For the text-containing cell, return its midpoint in [x, y] coordinate format. 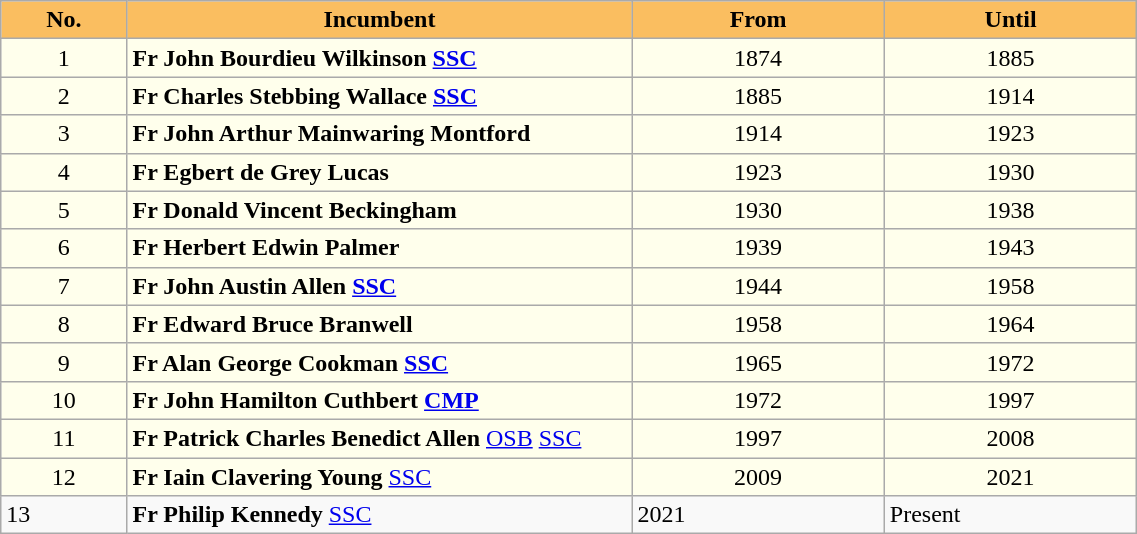
Fr Alan George Cookman SSC [380, 362]
13 [64, 515]
No. [64, 20]
Fr Charles Stebbing Wallace SSC [380, 96]
1 [64, 58]
1964 [1010, 324]
12 [64, 477]
2009 [758, 477]
Fr Herbert Edwin Palmer [380, 248]
Fr Philip Kennedy SSC [380, 515]
Fr John Bourdieu Wilkinson SSC [380, 58]
7 [64, 286]
1965 [758, 362]
4 [64, 172]
Fr John Austin Allen SSC [380, 286]
Fr John Arthur Mainwaring Montford [380, 134]
8 [64, 324]
3 [64, 134]
6 [64, 248]
Fr Egbert de Grey Lucas [380, 172]
1939 [758, 248]
Fr Patrick Charles Benedict Allen OSB SSC [380, 438]
Fr Donald Vincent Beckingham [380, 210]
Present [1010, 515]
11 [64, 438]
1874 [758, 58]
10 [64, 400]
Fr Edward Bruce Branwell [380, 324]
2008 [1010, 438]
1943 [1010, 248]
Fr Iain Clavering Young SSC [380, 477]
1944 [758, 286]
5 [64, 210]
From [758, 20]
Incumbent [380, 20]
2 [64, 96]
1938 [1010, 210]
9 [64, 362]
Until [1010, 20]
Fr John Hamilton Cuthbert CMP [380, 400]
